Provide the (x, y) coordinate of the cell's center where the given text is located.  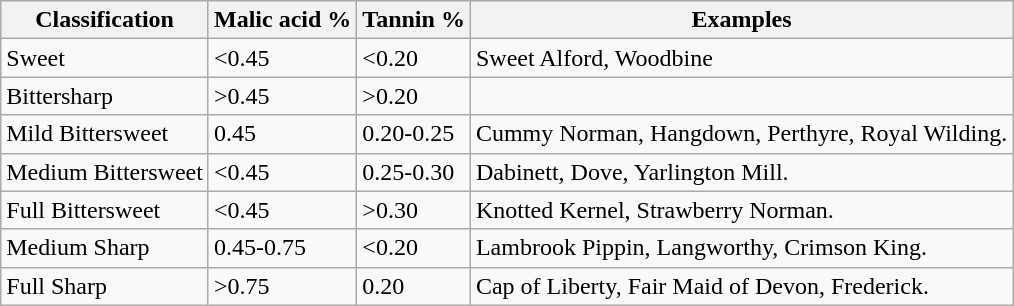
Lambrook Pippin, Langworthy, Crimson King. (741, 248)
>0.20 (414, 96)
0.20 (414, 286)
>0.30 (414, 210)
0.20-0.25 (414, 134)
Medium Sharp (105, 248)
Sweet (105, 58)
>0.45 (282, 96)
0.45-0.75 (282, 248)
Cummy Norman, Hangdown, Perthyre, Royal Wilding. (741, 134)
Full Sharp (105, 286)
Full Bittersweet (105, 210)
Medium Bittersweet (105, 172)
>0.75 (282, 286)
Sweet Alford, Woodbine (741, 58)
Bittersharp (105, 96)
Examples (741, 20)
Mild Bittersweet (105, 134)
Knotted Kernel, Strawberry Norman. (741, 210)
Cap of Liberty, Fair Maid of Devon, Frederick. (741, 286)
0.45 (282, 134)
0.25-0.30 (414, 172)
Classification (105, 20)
Malic acid % (282, 20)
Dabinett, Dove, Yarlington Mill. (741, 172)
Tannin % (414, 20)
